Output the [X, Y] coordinate of the center of the cell containing the given text.  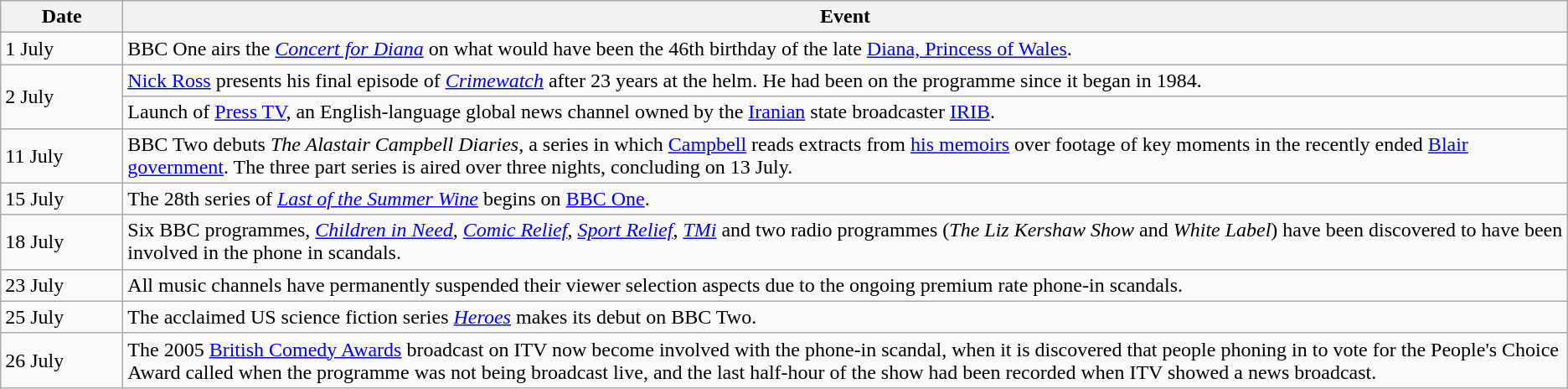
15 July [62, 199]
Nick Ross presents his final episode of Crimewatch after 23 years at the helm. He had been on the programme since it began in 1984. [845, 80]
Date [62, 17]
2 July [62, 96]
All music channels have permanently suspended their viewer selection aspects due to the ongoing premium rate phone-in scandals. [845, 285]
18 July [62, 241]
23 July [62, 285]
The 28th series of Last of the Summer Wine begins on BBC One. [845, 199]
The acclaimed US science fiction series Heroes makes its debut on BBC Two. [845, 317]
BBC One airs the Concert for Diana on what would have been the 46th birthday of the late Diana, Princess of Wales. [845, 49]
1 July [62, 49]
25 July [62, 317]
Launch of Press TV, an English-language global news channel owned by the Iranian state broadcaster IRIB. [845, 112]
26 July [62, 360]
Event [845, 17]
11 July [62, 156]
